Capture the cell that displays the provided text and extract its (x, y) central coordinate. 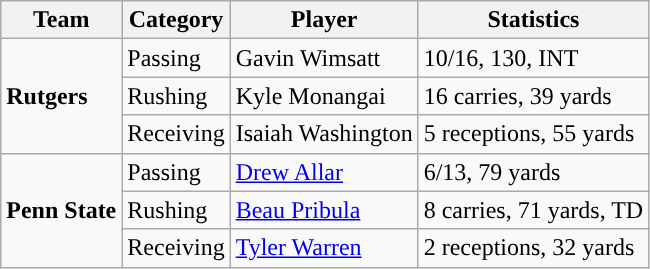
10/16, 130, INT (534, 58)
2 receptions, 32 yards (534, 248)
Penn State (62, 210)
6/13, 79 yards (534, 172)
Team (62, 20)
Beau Pribula (324, 210)
Category (176, 20)
8 carries, 71 yards, TD (534, 210)
5 receptions, 55 yards (534, 134)
Gavin Wimsatt (324, 58)
Rutgers (62, 96)
Drew Allar (324, 172)
16 carries, 39 yards (534, 96)
Kyle Monangai (324, 96)
Player (324, 20)
Isaiah Washington (324, 134)
Tyler Warren (324, 248)
Statistics (534, 20)
